Find where the given text appears and provide that cell's center as (x, y) coordinate. 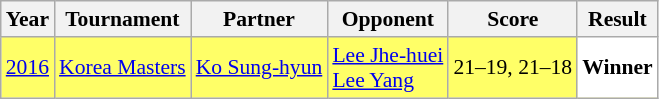
Lee Jhe-huei Lee Yang (388, 68)
Opponent (388, 19)
Korea Masters (122, 68)
Result (618, 19)
Tournament (122, 19)
Winner (618, 68)
Year (28, 19)
2016 (28, 68)
21–19, 21–18 (512, 68)
Score (512, 19)
Ko Sung-hyun (260, 68)
Partner (260, 19)
